Return the (X, Y) coordinate for the center point of the cell that contains the specified text.  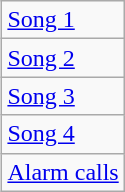
Alarm calls (63, 172)
Song 2 (63, 58)
Song 3 (63, 96)
Song 4 (63, 134)
Song 1 (63, 20)
